From the cell containing the given text, extract its center point as [x, y] coordinate. 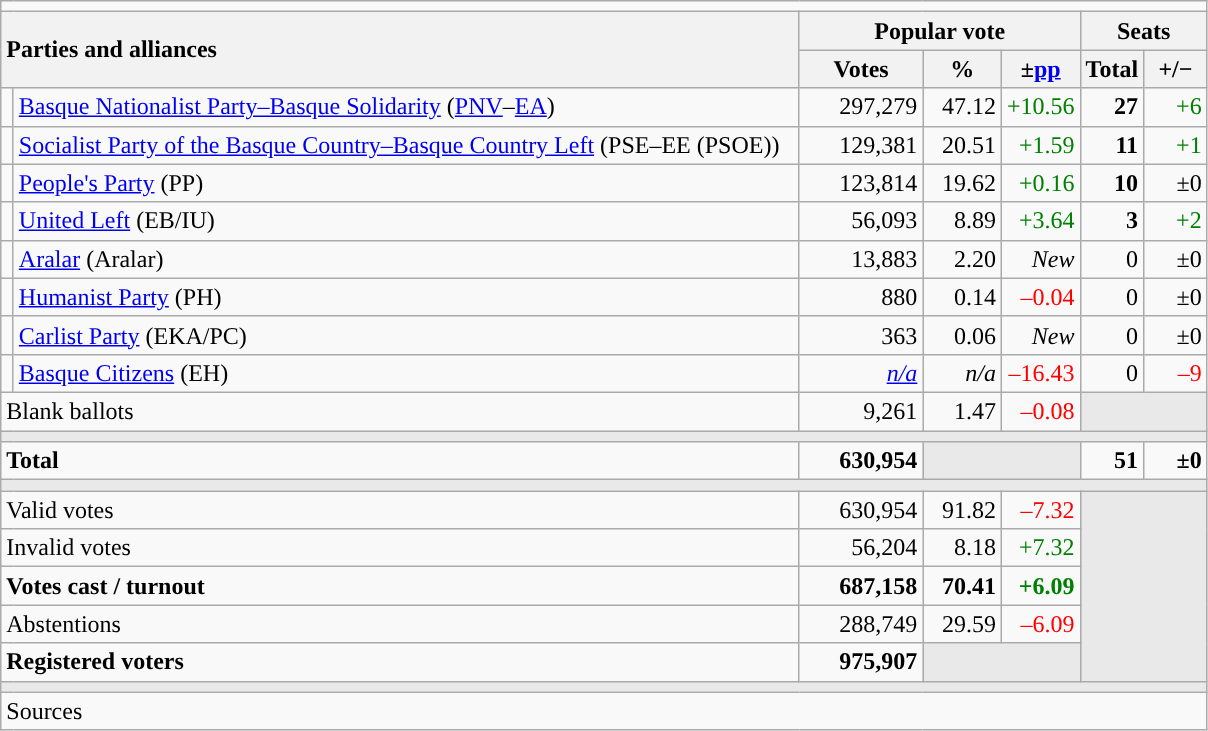
8.18 [962, 548]
56,204 [861, 548]
19.62 [962, 183]
Votes cast / turnout [400, 586]
Abstentions [400, 624]
+1 [1176, 145]
975,907 [861, 662]
–7.32 [1040, 510]
51 [1112, 461]
Blank ballots [400, 411]
47.12 [962, 107]
29.59 [962, 624]
Humanist Party (PH) [406, 297]
3 [1112, 221]
687,158 [861, 586]
Carlist Party (EKA/PC) [406, 335]
Basque Nationalist Party–Basque Solidarity (PNV–EA) [406, 107]
+6 [1176, 107]
11 [1112, 145]
+7.32 [1040, 548]
–9 [1176, 373]
People's Party (PP) [406, 183]
129,381 [861, 145]
20.51 [962, 145]
123,814 [861, 183]
% [962, 69]
880 [861, 297]
±pp [1040, 69]
Popular vote [940, 31]
0.14 [962, 297]
0.06 [962, 335]
9,261 [861, 411]
+/− [1176, 69]
+0.16 [1040, 183]
Aralar (Aralar) [406, 259]
2.20 [962, 259]
Sources [604, 711]
United Left (EB/IU) [406, 221]
91.82 [962, 510]
+1.59 [1040, 145]
27 [1112, 107]
Registered voters [400, 662]
Invalid votes [400, 548]
Basque Citizens (EH) [406, 373]
+3.64 [1040, 221]
Valid votes [400, 510]
297,279 [861, 107]
70.41 [962, 586]
Parties and alliances [400, 50]
Socialist Party of the Basque Country–Basque Country Left (PSE–EE (PSOE)) [406, 145]
+6.09 [1040, 586]
Votes [861, 69]
10 [1112, 183]
–16.43 [1040, 373]
Seats [1144, 31]
8.89 [962, 221]
–0.04 [1040, 297]
–0.08 [1040, 411]
13,883 [861, 259]
+10.56 [1040, 107]
–6.09 [1040, 624]
+2 [1176, 221]
363 [861, 335]
56,093 [861, 221]
1.47 [962, 411]
288,749 [861, 624]
